Return the (x, y) coordinate for the center point of the cell that contains the specified text.  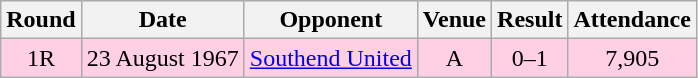
1R (41, 58)
Venue (454, 20)
0–1 (530, 58)
Attendance (632, 20)
Southend United (330, 58)
Date (162, 20)
23 August 1967 (162, 58)
7,905 (632, 58)
A (454, 58)
Opponent (330, 20)
Round (41, 20)
Result (530, 20)
